Output the [x, y] coordinate of the center of the cell containing the given text.  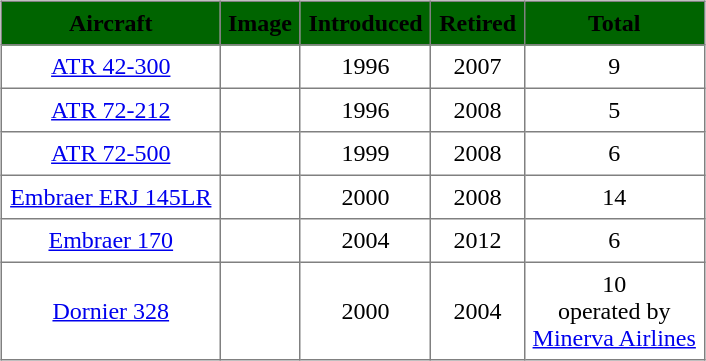
ATR 72-500 [111, 154]
Aircraft [111, 23]
ATR 42-300 [111, 67]
Retired [478, 23]
Embraer ERJ 145LR [111, 197]
ATR 72-212 [111, 110]
2007 [478, 67]
Total [614, 23]
14 [614, 197]
2012 [478, 241]
Image [260, 23]
5 [614, 110]
10operated byMinerva Airlines [614, 311]
Dornier 328 [111, 311]
1999 [366, 154]
Introduced [366, 23]
9 [614, 67]
Embraer 170 [111, 241]
